Locate the cell with the specified text and output its (X, Y) center coordinate. 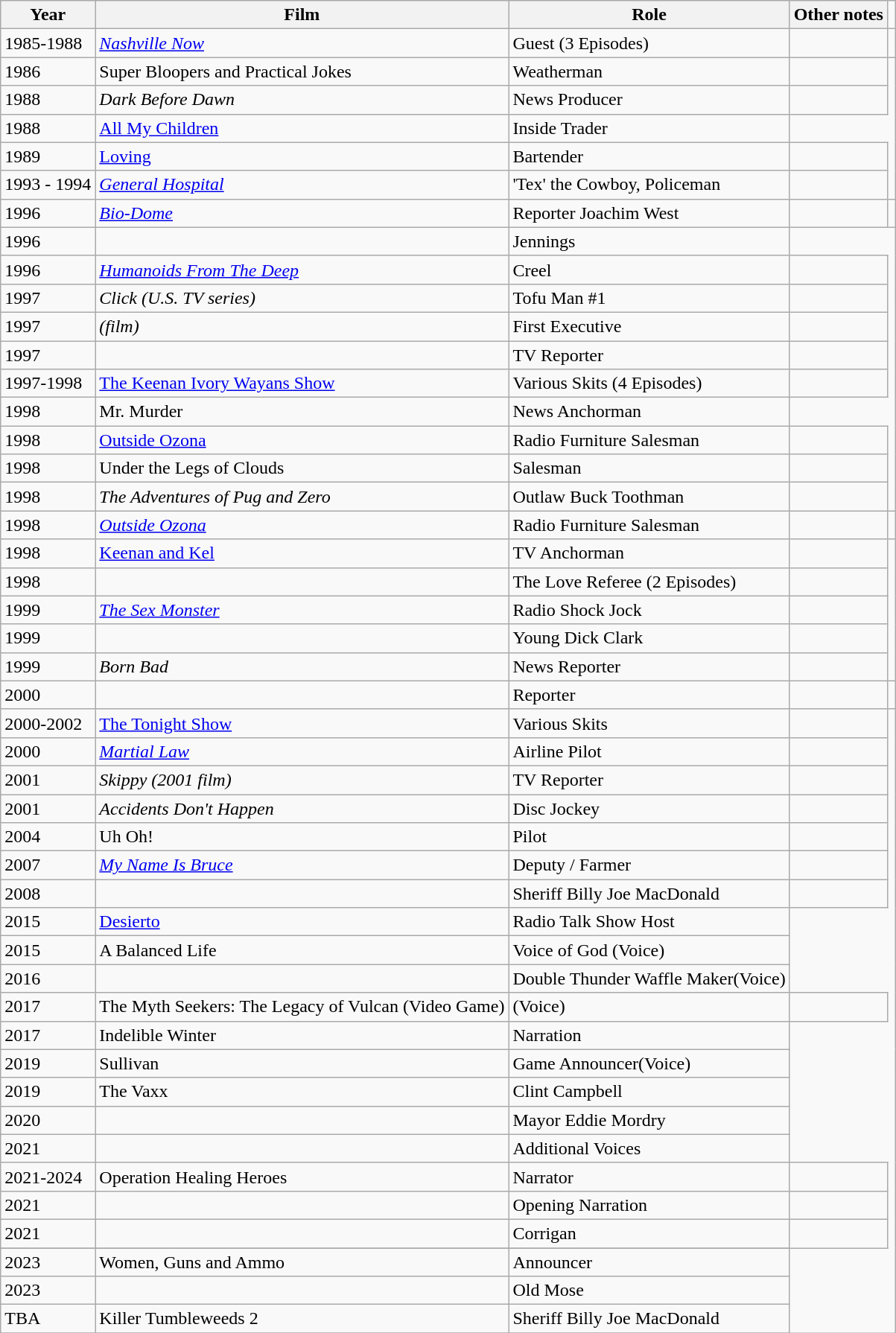
Mr. Murder (302, 412)
1997-1998 (48, 384)
1989 (48, 156)
2020 (48, 1120)
Opening Narration (649, 1205)
Born Bad (302, 666)
Deputy / Farmer (649, 865)
Keenan and Kel (302, 553)
Operation Healing Heroes (302, 1177)
Inside Trader (649, 128)
News Anchorman (649, 412)
Nashville Now (302, 43)
2007 (48, 865)
Double Thunder Waffle Maker(Voice) (649, 979)
Bio-Dome (302, 213)
TV Anchorman (649, 553)
Humanoids From The Deep (302, 270)
TBA (48, 1319)
Clint Campbell (649, 1092)
The Keenan Ivory Wayans Show (302, 384)
Reporter (649, 695)
Indelible Winter (302, 1035)
Jennings (649, 241)
Uh Oh! (302, 837)
2021-2024 (48, 1177)
Bartender (649, 156)
Game Announcer(Voice) (649, 1063)
Skippy (2001 film) (302, 780)
Dark Before Dawn (302, 100)
Airline Pilot (649, 751)
2000-2002 (48, 723)
A Balanced Life (302, 950)
General Hospital (302, 185)
Mayor Eddie Mordry (649, 1120)
Desierto (302, 922)
Additional Voices (649, 1148)
2016 (48, 979)
The Adventures of Pug and Zero (302, 497)
All My Children (302, 128)
My Name Is Bruce (302, 865)
Salesman (649, 468)
Various Skits (649, 723)
2008 (48, 894)
Other notes (839, 15)
Creel (649, 270)
Under the Legs of Clouds (302, 468)
The Vaxx (302, 1092)
The Myth Seekers: The Legacy of Vulcan (Video Game) (302, 1007)
Announcer (649, 1262)
Old Mose (649, 1291)
Super Bloopers and Practical Jokes (302, 71)
Role (649, 15)
Loving (302, 156)
Reporter Joachim West (649, 213)
Radio Talk Show Host (649, 922)
Pilot (649, 837)
(Voice) (649, 1007)
Outlaw Buck Toothman (649, 497)
Tofu Man #1 (649, 298)
Various Skits (4 Episodes) (649, 384)
Weatherman (649, 71)
Year (48, 15)
Young Dick Clark (649, 638)
News Producer (649, 100)
(film) (302, 326)
Killer Tumbleweeds 2 (302, 1319)
Click (U.S. TV series) (302, 298)
Narration (649, 1035)
The Love Referee (2 Episodes) (649, 582)
1985-1988 (48, 43)
Women, Guns and Ammo (302, 1262)
Corrigan (649, 1233)
Radio Shock Jock (649, 610)
Voice of God (Voice) (649, 950)
2004 (48, 837)
First Executive (649, 326)
1986 (48, 71)
The Tonight Show (302, 723)
Sullivan (302, 1063)
Martial Law (302, 751)
The Sex Monster (302, 610)
Guest (3 Episodes) (649, 43)
'Tex' the Cowboy, Policeman (649, 185)
News Reporter (649, 666)
Narrator (649, 1177)
Accidents Don't Happen (302, 808)
Film (302, 15)
1993 - 1994 (48, 185)
Disc Jockey (649, 808)
